Scan for the cell matching the given text and deliver its (X, Y) coordinate at center. 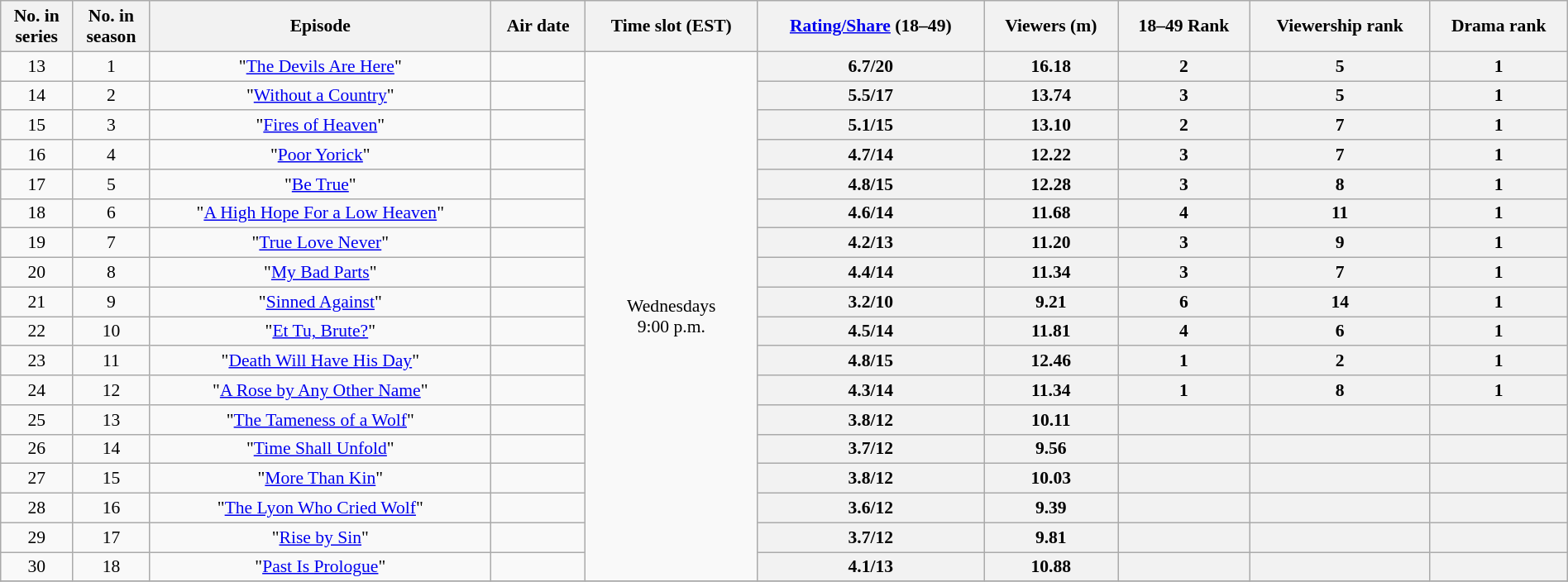
10.88 (1051, 567)
4.6/14 (871, 213)
"Sinned Against" (320, 302)
22 (36, 332)
Viewership rank (1340, 26)
Rating/Share (18–49) (871, 26)
"My Bad Parts" (320, 273)
9.21 (1051, 302)
"The Lyon Who Cried Wolf" (320, 508)
19 (36, 243)
4.4/14 (871, 273)
4.7/14 (871, 155)
"Fires of Heaven" (320, 126)
9.56 (1051, 449)
21 (36, 302)
28 (36, 508)
3.2/10 (871, 302)
No. inseason (111, 26)
12.22 (1051, 155)
"A Rose by Any Other Name" (320, 390)
Viewers (m) (1051, 26)
13.10 (1051, 126)
"More Than Kin" (320, 479)
10.11 (1051, 420)
4.1/13 (871, 567)
"Time Shall Unfold" (320, 449)
23 (36, 361)
11.81 (1051, 332)
"True Love Never" (320, 243)
10 (111, 332)
13.74 (1051, 96)
5.1/15 (871, 126)
30 (36, 567)
"Et Tu, Brute?" (320, 332)
"A High Hope For a Low Heaven" (320, 213)
"Poor Yorick" (320, 155)
25 (36, 420)
11.68 (1051, 213)
"Be True" (320, 184)
4.3/14 (871, 390)
No. inseries (36, 26)
Air date (538, 26)
"Without a Country" (320, 96)
6.7/20 (871, 66)
20 (36, 273)
Time slot (EST) (672, 26)
Episode (320, 26)
26 (36, 449)
12.46 (1051, 361)
Wednesdays9:00 p.m. (672, 316)
5.5/17 (871, 96)
18–49 Rank (1184, 26)
10.03 (1051, 479)
3.6/12 (871, 508)
"The Devils Are Here" (320, 66)
9.39 (1051, 508)
"Death Will Have His Day" (320, 361)
27 (36, 479)
"The Tameness of a Wolf" (320, 420)
"Past Is Prologue" (320, 567)
Drama rank (1499, 26)
16.18 (1051, 66)
9.81 (1051, 537)
29 (36, 537)
"Rise by Sin" (320, 537)
12.28 (1051, 184)
4.2/13 (871, 243)
4.5/14 (871, 332)
11.20 (1051, 243)
24 (36, 390)
12 (111, 390)
